Detect which cell encompasses the target text, then output its (X, Y) center coordinate. 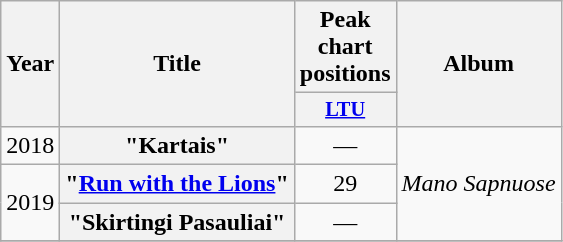
2019 (30, 203)
LTU (345, 110)
Mano Sapnuose (478, 183)
2018 (30, 145)
"Skirtingi Pasauliai" (177, 222)
Title (177, 64)
"Kartais" (177, 145)
Peak chart positions (345, 47)
29 (345, 184)
"Run with the Lions" (177, 184)
Year (30, 64)
Album (478, 64)
